From the cell containing the given text, extract its center point as (X, Y) coordinate. 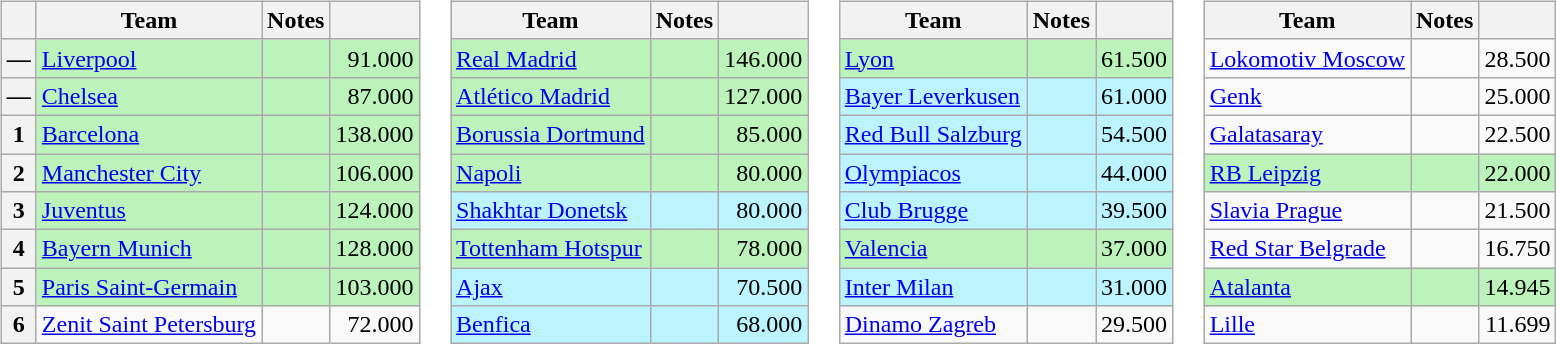
16.750 (1518, 249)
39.500 (1134, 211)
22.000 (1518, 173)
14.945 (1518, 287)
61.000 (1134, 96)
146.000 (764, 58)
4 (18, 249)
RB Leipzig (1307, 173)
28.500 (1518, 58)
6 (18, 325)
Real Madrid (551, 58)
25.000 (1518, 96)
Red Bull Salzburg (933, 134)
Atlético Madrid (551, 96)
Club Brugge (933, 211)
85.000 (764, 134)
Dinamo Zagreb (933, 325)
Chelsea (148, 96)
Tottenham Hotspur (551, 249)
78.000 (764, 249)
22.500 (1518, 134)
Red Star Belgrade (1307, 249)
Atalanta (1307, 287)
54.500 (1134, 134)
Genk (1307, 96)
11.699 (1518, 325)
Shakhtar Donetsk (551, 211)
37.000 (1134, 249)
Borussia Dortmund (551, 134)
Inter Milan (933, 287)
Barcelona (148, 134)
61.500 (1134, 58)
138.000 (374, 134)
Lokomotiv Moscow (1307, 58)
31.000 (1134, 287)
Lille (1307, 325)
70.500 (764, 287)
2 (18, 173)
21.500 (1518, 211)
Zenit Saint Petersburg (148, 325)
1 (18, 134)
44.000 (1134, 173)
127.000 (764, 96)
5 (18, 287)
Paris Saint-Germain (148, 287)
Bayern Munich (148, 249)
128.000 (374, 249)
Napoli (551, 173)
Benfica (551, 325)
Ajax (551, 287)
Galatasaray (1307, 134)
Valencia (933, 249)
3 (18, 211)
87.000 (374, 96)
72.000 (374, 325)
91.000 (374, 58)
124.000 (374, 211)
Juventus (148, 211)
Liverpool (148, 58)
Slavia Prague (1307, 211)
Lyon (933, 58)
103.000 (374, 287)
Bayer Leverkusen (933, 96)
Manchester City (148, 173)
Olympiacos (933, 173)
29.500 (1134, 325)
106.000 (374, 173)
68.000 (764, 325)
